Return the (x, y) coordinate for the center point of the cell that contains the specified text.  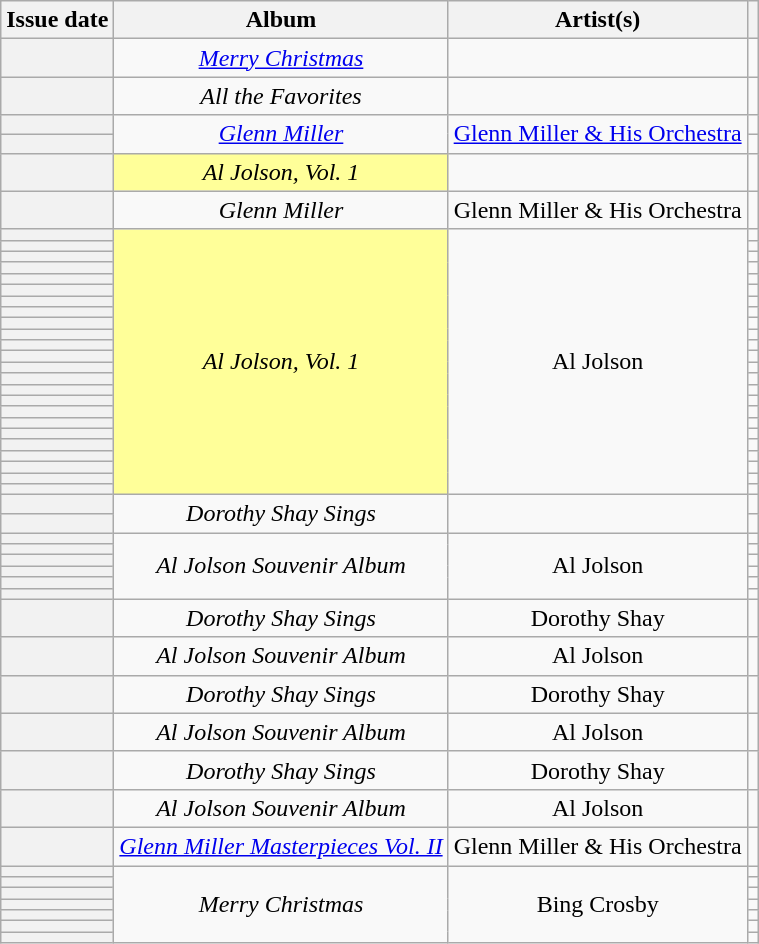
Glenn Miller Masterpieces Vol. II (281, 846)
Artist(s) (598, 20)
All the Favorites (281, 96)
Bing Crosby (598, 904)
Album (281, 20)
Issue date (58, 20)
